Output the [x, y] coordinate of the center of the cell containing the given text.  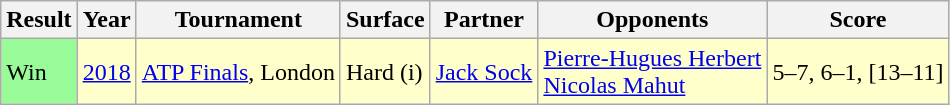
Hard (i) [385, 72]
Result [39, 20]
2018 [106, 72]
Surface [385, 20]
Year [106, 20]
Pierre-Hugues Herbert Nicolas Mahut [652, 72]
Partner [484, 20]
Score [858, 20]
Win [39, 72]
Jack Sock [484, 72]
Tournament [238, 20]
Opponents [652, 20]
5–7, 6–1, [13–11] [858, 72]
ATP Finals, London [238, 72]
